From the cell containing the given text, extract its center point as (x, y) coordinate. 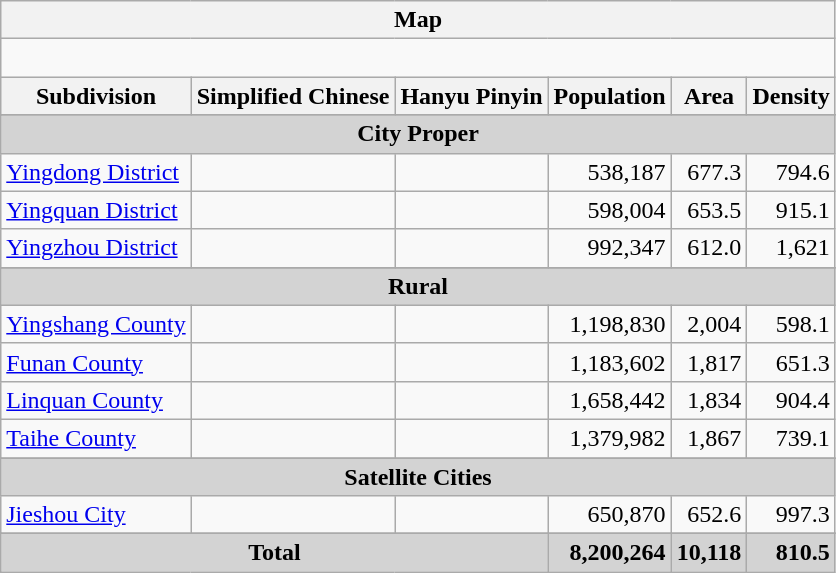
Density (791, 96)
1,834 (709, 400)
Funan County (96, 362)
Area (709, 96)
598.1 (791, 324)
598,004 (610, 210)
1,867 (709, 438)
538,187 (610, 172)
997.3 (791, 515)
Yingdong District (96, 172)
Taihe County (96, 438)
794.6 (791, 172)
Map (418, 20)
Satellite Cities (418, 477)
810.5 (791, 553)
City Proper (418, 134)
Simplified Chinese (293, 96)
Hanyu Pinyin (472, 96)
915.1 (791, 210)
Total (274, 553)
Yingshang County (96, 324)
Population (610, 96)
992,347 (610, 248)
8,200,264 (610, 553)
Yingzhou District (96, 248)
1,198,830 (610, 324)
10,118 (709, 553)
653.5 (709, 210)
Yingquan District (96, 210)
Subdivision (96, 96)
739.1 (791, 438)
651.3 (791, 362)
1,621 (791, 248)
1,658,442 (610, 400)
1,183,602 (610, 362)
2,004 (709, 324)
Rural (418, 286)
Linquan County (96, 400)
677.3 (709, 172)
612.0 (709, 248)
904.4 (791, 400)
650,870 (610, 515)
652.6 (709, 515)
1,379,982 (610, 438)
1,817 (709, 362)
Jieshou City (96, 515)
